Return [X, Y] of the center of cell containing provided text 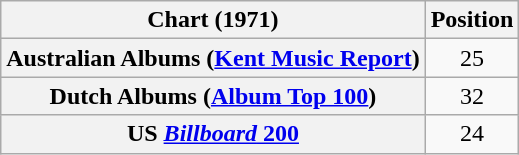
Dutch Albums (Album Top 100) [213, 96]
24 [472, 134]
Position [472, 20]
25 [472, 58]
32 [472, 96]
Australian Albums (Kent Music Report) [213, 58]
Chart (1971) [213, 20]
US Billboard 200 [213, 134]
